Pinpoint the cell where the given text exists, returning its [X, Y] midpoint coordinate. 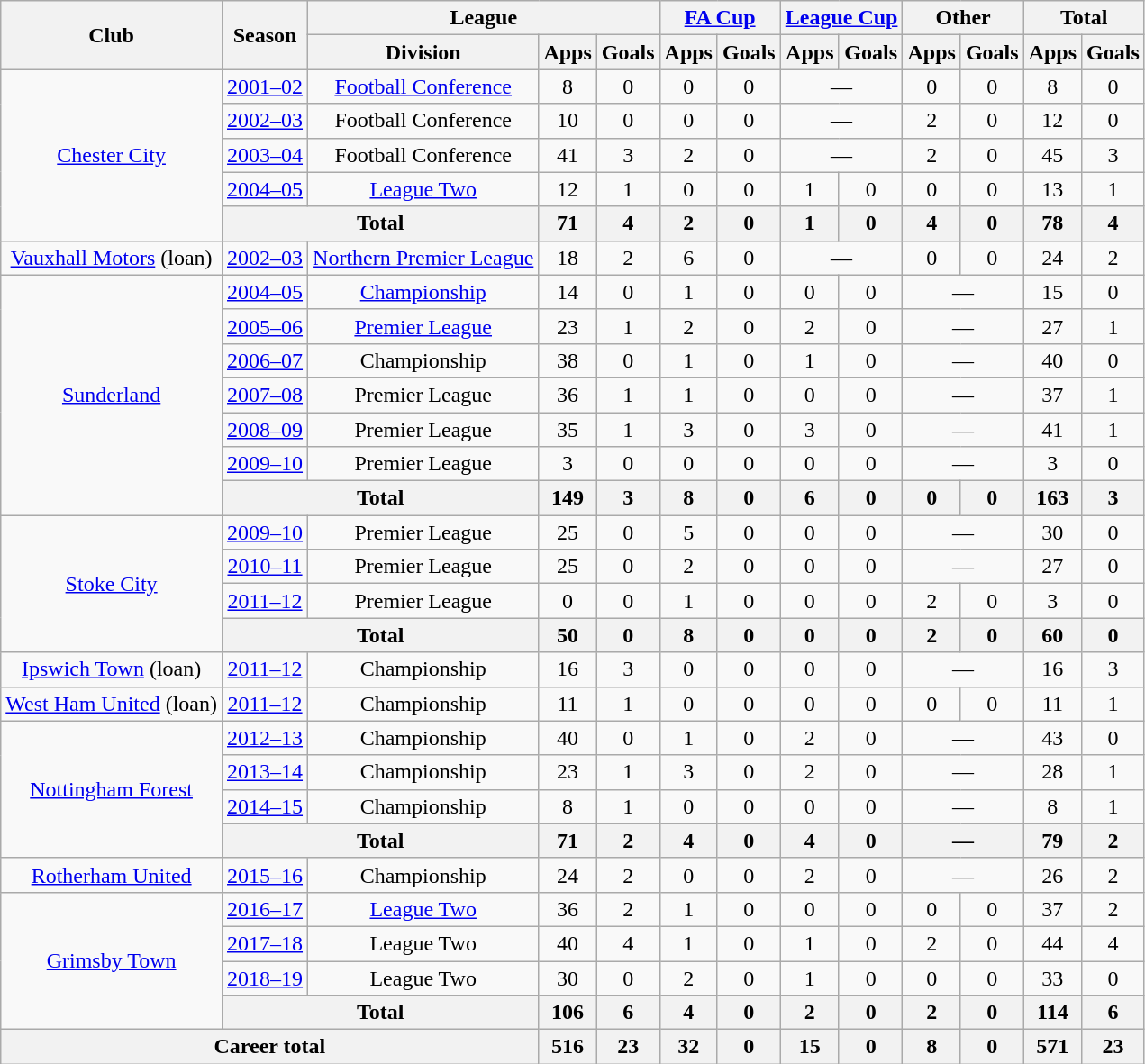
FA Cup [720, 18]
149 [568, 498]
13 [1052, 189]
Stoke City [112, 584]
Sunderland [112, 395]
League [484, 18]
2018–19 [265, 978]
2016–17 [265, 909]
2015–16 [265, 875]
114 [1052, 1013]
Northern Premier League [423, 258]
2005–06 [265, 326]
2010–11 [265, 567]
2008–09 [265, 430]
Division [423, 52]
38 [568, 360]
106 [568, 1013]
28 [1052, 772]
Other [963, 18]
60 [1052, 635]
West Ham United (loan) [112, 704]
2001–02 [265, 86]
571 [1052, 1047]
516 [568, 1047]
79 [1052, 841]
Career total [270, 1047]
League Cup [841, 18]
43 [1052, 738]
32 [688, 1047]
5 [688, 532]
2007–08 [265, 395]
18 [568, 258]
Grimsby Town [112, 960]
163 [1052, 498]
35 [568, 430]
Club [112, 35]
2006–07 [265, 360]
Nottingham Forest [112, 789]
Vauxhall Motors (loan) [112, 258]
50 [568, 635]
Chester City [112, 155]
2003–04 [265, 155]
78 [1052, 223]
26 [1052, 875]
Ipswich Town (loan) [112, 669]
2014–15 [265, 806]
2017–18 [265, 943]
Rotherham United [112, 875]
44 [1052, 943]
14 [568, 292]
Season [265, 35]
33 [1052, 978]
10 [568, 121]
2012–13 [265, 738]
45 [1052, 155]
2013–14 [265, 772]
